Scan for the cell matching the given text and deliver its (X, Y) coordinate at center. 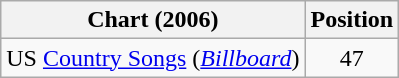
US Country Songs (Billboard) (153, 58)
Position (352, 20)
47 (352, 58)
Chart (2006) (153, 20)
